Pinpoint the cell where the given text exists, returning its (x, y) midpoint coordinate. 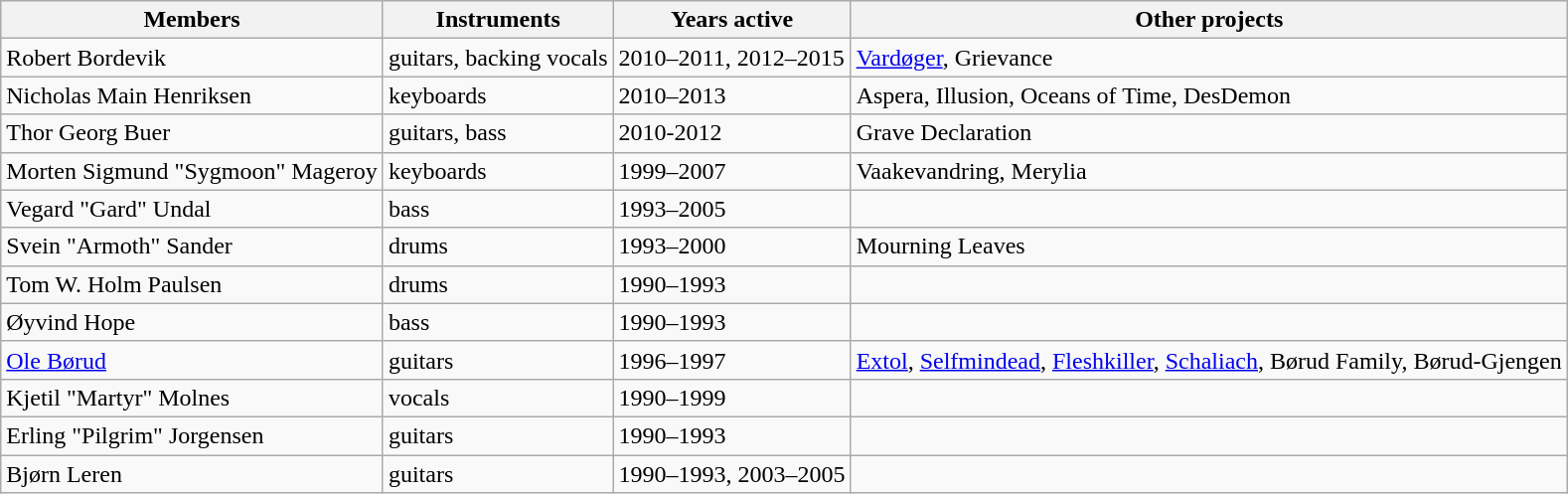
1996–1997 (731, 360)
Years active (731, 20)
Vaakevandring, Merylia (1208, 171)
1990–1993, 2003–2005 (731, 474)
Members (193, 20)
1993–2005 (731, 209)
guitars, bass (498, 133)
2010-2012 (731, 133)
Extol, Selfmindead, Fleshkiller, Schaliach, Børud Family, Børud-Gjengen (1208, 360)
guitars, backing vocals (498, 58)
Robert Bordevik (193, 58)
Vardøger, Grievance (1208, 58)
2010–2013 (731, 95)
Bjørn Leren (193, 474)
Mourning Leaves (1208, 247)
Kjetil "Martyr" Molnes (193, 398)
Ole Børud (193, 360)
Øyvind Hope (193, 322)
Instruments (498, 20)
1990–1999 (731, 398)
2010–2011, 2012–2015 (731, 58)
Svein "Armoth" Sander (193, 247)
Other projects (1208, 20)
Erling "Pilgrim" Jorgensen (193, 435)
Morten Sigmund "Sygmoon" Mageroy (193, 171)
Nicholas Main Henriksen (193, 95)
Vegard "Gard" Undal (193, 209)
1999–2007 (731, 171)
1993–2000 (731, 247)
Grave Declaration (1208, 133)
vocals (498, 398)
Tom W. Holm Paulsen (193, 284)
Thor Georg Buer (193, 133)
Aspera, Illusion, Oceans of Time, DesDemon (1208, 95)
